Locate the cell with the specified text and output its (x, y) center coordinate. 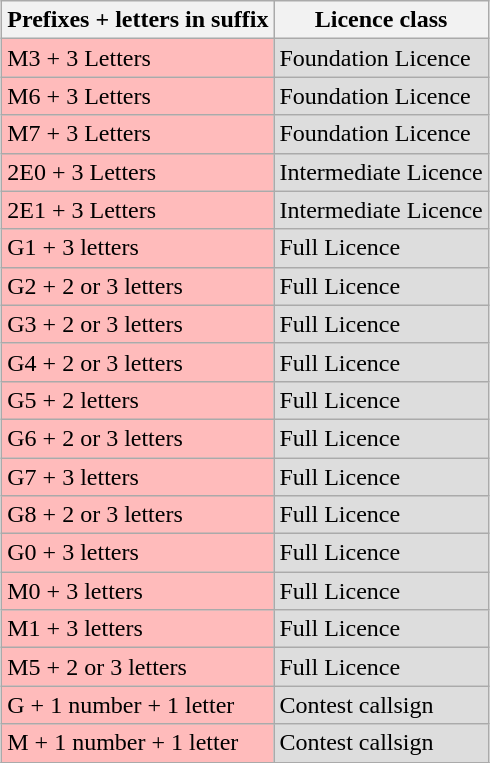
M1 + 3 letters (138, 629)
Licence class (381, 20)
G1 + 3 letters (138, 248)
G6 + 2 or 3 letters (138, 438)
G8 + 2 or 3 letters (138, 515)
2E1 + 3 Letters (138, 210)
Prefixes + letters in suffix (138, 20)
M5 + 2 or 3 letters (138, 667)
G + 1 number + 1 letter (138, 705)
M0 + 3 letters (138, 591)
M7 + 3 Letters (138, 134)
G3 + 2 or 3 letters (138, 324)
M + 1 number + 1 letter (138, 743)
G4 + 2 or 3 letters (138, 362)
G0 + 3 letters (138, 553)
M6 + 3 Letters (138, 96)
G2 + 2 or 3 letters (138, 286)
2E0 + 3 Letters (138, 172)
M3 + 3 Letters (138, 58)
G7 + 3 letters (138, 477)
G5 + 2 letters (138, 400)
